From the cell containing the given text, extract its center point as (X, Y) coordinate. 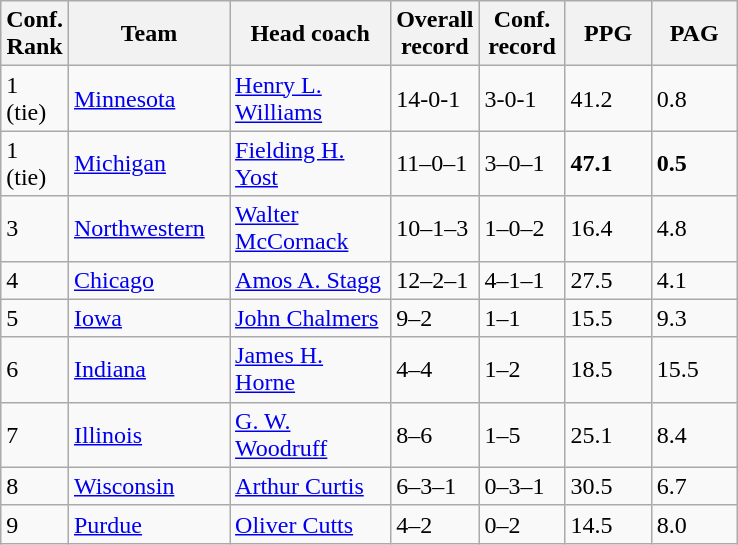
Team (148, 34)
1–5 (522, 434)
Chicago (148, 280)
Amos A. Stagg (310, 280)
Conf. record (522, 34)
30.5 (608, 486)
9 (35, 524)
4–4 (435, 370)
6–3–1 (435, 486)
Illinois (148, 434)
5 (35, 318)
47.1 (608, 164)
4–2 (435, 524)
Overall record (435, 34)
25.1 (608, 434)
Minnesota (148, 98)
8–6 (435, 434)
7 (35, 434)
Indiana (148, 370)
8.4 (694, 434)
Fielding H. Yost (310, 164)
8.0 (694, 524)
1–1 (522, 318)
27.5 (608, 280)
Wisconsin (148, 486)
Arthur Curtis (310, 486)
John Chalmers (310, 318)
PPG (608, 34)
0.5 (694, 164)
Michigan (148, 164)
0–2 (522, 524)
6 (35, 370)
Henry L. Williams (310, 98)
0.8 (694, 98)
Purdue (148, 524)
4.8 (694, 228)
G. W. Woodruff (310, 434)
0–3–1 (522, 486)
12–2–1 (435, 280)
6.7 (694, 486)
Oliver Cutts (310, 524)
18.5 (608, 370)
11–0–1 (435, 164)
3-0-1 (522, 98)
3–0–1 (522, 164)
3 (35, 228)
Head coach (310, 34)
Northwestern (148, 228)
14-0-1 (435, 98)
14.5 (608, 524)
James H. Horne (310, 370)
1–2 (522, 370)
8 (35, 486)
4–1–1 (522, 280)
Iowa (148, 318)
4.1 (694, 280)
1–0–2 (522, 228)
PAG (694, 34)
16.4 (608, 228)
9–2 (435, 318)
10–1–3 (435, 228)
9.3 (694, 318)
4 (35, 280)
41.2 (608, 98)
Walter McCornack (310, 228)
Conf. Rank (35, 34)
